From the cell containing the given text, extract its center point as (x, y) coordinate. 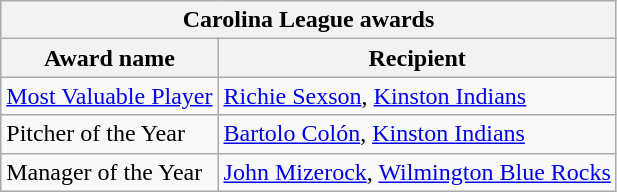
Award name (110, 58)
Manager of the Year (110, 172)
Richie Sexson, Kinston Indians (417, 96)
Pitcher of the Year (110, 134)
John Mizerock, Wilmington Blue Rocks (417, 172)
Bartolo Colón, Kinston Indians (417, 134)
Carolina League awards (309, 20)
Most Valuable Player (110, 96)
Recipient (417, 58)
